Provide the (x, y) coordinate of the cell's center where the given text is located.  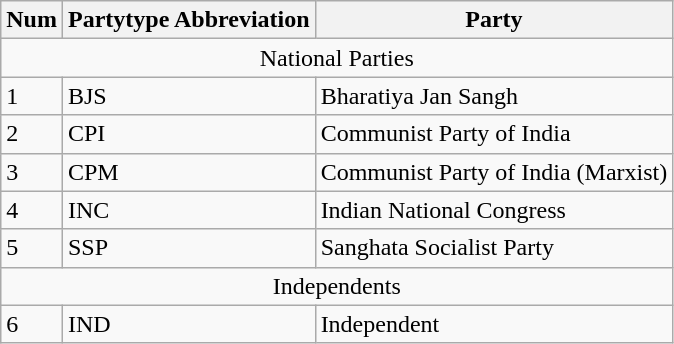
National Parties (337, 58)
Party (494, 20)
Partytype Abbreviation (188, 20)
4 (32, 210)
3 (32, 172)
5 (32, 248)
CPI (188, 134)
Independents (337, 286)
Indian National Congress (494, 210)
6 (32, 324)
IND (188, 324)
INC (188, 210)
Sanghata Socialist Party (494, 248)
Bharatiya Jan Sangh (494, 96)
2 (32, 134)
SSP (188, 248)
Communist Party of India (494, 134)
1 (32, 96)
BJS (188, 96)
Num (32, 20)
CPM (188, 172)
Independent (494, 324)
Communist Party of India (Marxist) (494, 172)
